Locate the cell with the specified text and output its (x, y) center coordinate. 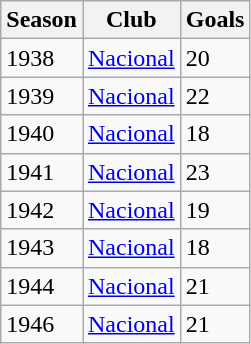
20 (215, 58)
1938 (42, 58)
23 (215, 172)
19 (215, 210)
Club (131, 20)
1941 (42, 172)
1942 (42, 210)
1946 (42, 324)
1944 (42, 286)
1939 (42, 96)
1940 (42, 134)
1943 (42, 248)
22 (215, 96)
Season (42, 20)
Goals (215, 20)
